Capture the cell that displays the provided text and extract its [x, y] central coordinate. 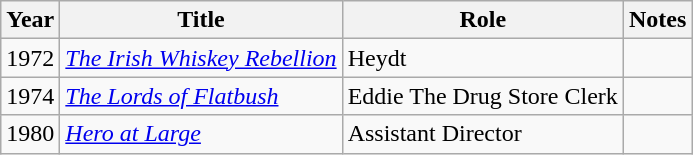
Heydt [482, 58]
Notes [657, 20]
1980 [30, 134]
The Irish Whiskey Rebellion [201, 58]
Assistant Director [482, 134]
Hero at Large [201, 134]
1972 [30, 58]
Title [201, 20]
1974 [30, 96]
Year [30, 20]
The Lords of Flatbush [201, 96]
Role [482, 20]
Eddie The Drug Store Clerk [482, 96]
